Determine the (X, Y) coordinate at the center of the cell enclosing the given text.  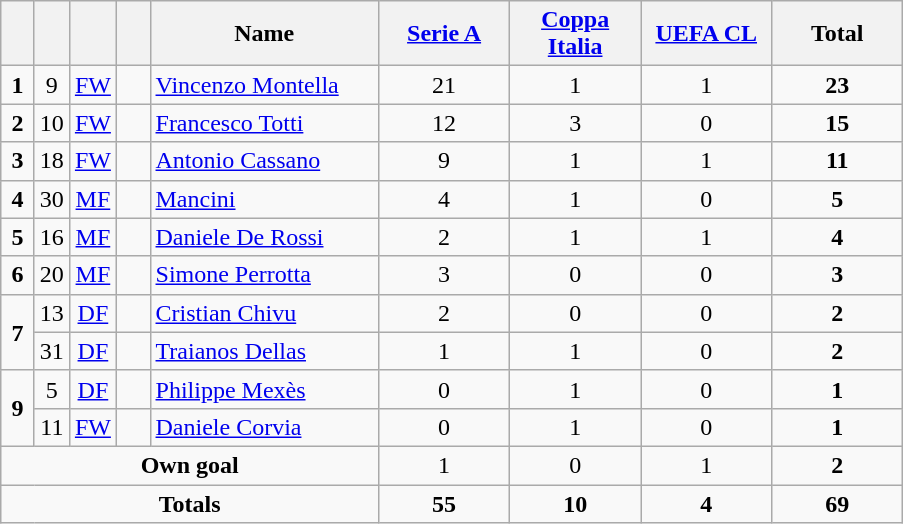
69 (838, 503)
Mancini (264, 199)
Daniele De Rossi (264, 237)
Coppa Italia (576, 34)
13 (52, 313)
Vincenzo Montella (264, 85)
30 (52, 199)
7 (18, 332)
Serie A (444, 34)
Francesco Totti (264, 123)
Philippe Mexès (264, 389)
Daniele Corvia (264, 427)
Traianos Dellas (264, 351)
Antonio Cassano (264, 161)
Totals (190, 503)
18 (52, 161)
31 (52, 351)
21 (444, 85)
Name (264, 34)
12 (444, 123)
Own goal (190, 465)
UEFA CL (706, 34)
15 (838, 123)
20 (52, 275)
16 (52, 237)
Total (838, 34)
Simone Perrotta (264, 275)
23 (838, 85)
Cristian Chivu (264, 313)
6 (18, 275)
55 (444, 503)
